Scan for the cell matching the given text and deliver its (x, y) coordinate at center. 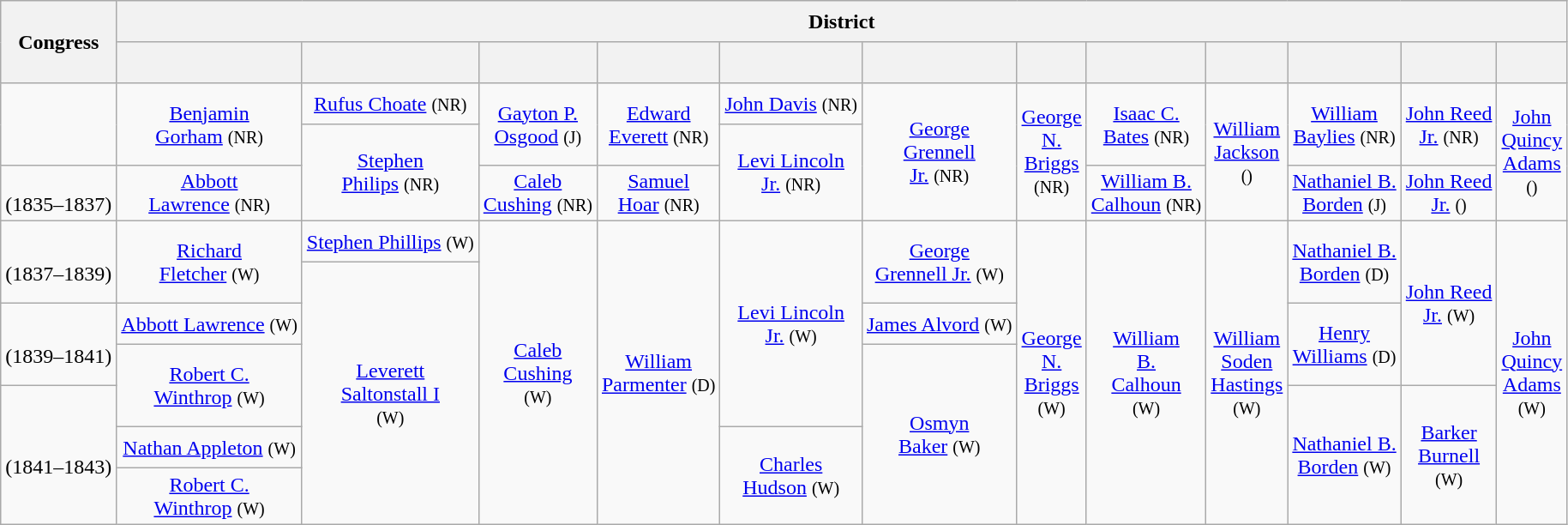
WilliamParmenter (D) (658, 372)
Nathaniel B.Borden (J) (1344, 194)
James Alvord (W) (940, 324)
WilliamB.Calhoun(W) (1146, 372)
Nathaniel B.Borden (W) (1344, 455)
BarkerBurnell(W) (1449, 455)
LeverettSaltonstall I(W) (390, 393)
EdwardEverett (NR) (658, 124)
RichardFletcher (W) (209, 262)
John ReedJr. () (1449, 194)
(1835–1837) (58, 194)
GeorgeN.Briggs(W) (1051, 372)
Levi LincolnJr. (NR) (791, 173)
CalebCushing (NR) (538, 194)
StephenPhilips (NR) (390, 173)
HenryWilliams (D) (1344, 345)
Levi LincolnJr. (W) (791, 324)
WilliamSodenHastings(W) (1247, 372)
Nathaniel B.Borden (D) (1344, 262)
GeorgeN.Briggs(NR) (1051, 153)
John ReedJr. (NR) (1449, 124)
CalebCushing(W) (538, 372)
Congress (58, 42)
John Davis (NR) (791, 104)
CharlesHudson (W) (791, 475)
OsmynBaker (W) (940, 434)
BenjaminGorham (NR) (209, 124)
Isaac C.Bates (NR) (1146, 124)
William B.Calhoun (NR) (1146, 194)
AbbottLawrence (NR) (209, 194)
JohnQuincyAdams() (1532, 153)
(1837–1839) (58, 262)
WilliamJackson() (1247, 153)
District (842, 21)
JohnQuincyAdams(W) (1532, 372)
Stephen Phillips (W) (390, 242)
(1839–1841) (58, 345)
SamuelHoar (NR) (658, 194)
(1841–1843) (58, 455)
WilliamBaylies (NR) (1344, 124)
Nathan Appleton (W) (209, 448)
Gayton P.Osgood (J) (538, 124)
Abbott Lawrence (W) (209, 324)
John ReedJr. (W) (1449, 304)
GeorgeGrennellJr. (NR) (940, 153)
Rufus Choate (NR) (390, 104)
GeorgeGrennell Jr. (W) (940, 262)
